Identify which cell holds the provided text, then report its [X, Y] central coordinate. 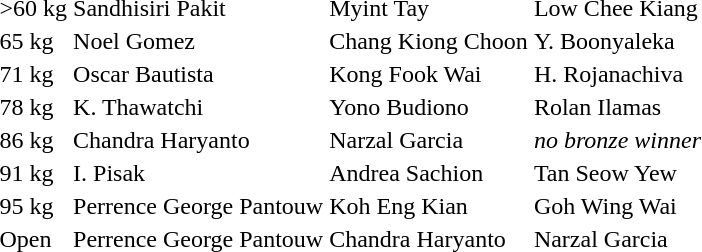
Rolan Ilamas [617, 107]
no bronze winner [617, 140]
Andrea Sachion [429, 173]
Noel Gomez [198, 41]
Kong Fook Wai [429, 74]
I. Pisak [198, 173]
Tan Seow Yew [617, 173]
Chandra Haryanto [198, 140]
K. Thawatchi [198, 107]
Koh Eng Kian [429, 206]
Y. Boonyaleka [617, 41]
Perrence George Pantouw [198, 206]
Oscar Bautista [198, 74]
Yono Budiono [429, 107]
Narzal Garcia [429, 140]
Chang Kiong Choon [429, 41]
H. Rojanachiva [617, 74]
Goh Wing Wai [617, 206]
